Find where the given text appears and provide that cell's center as (X, Y) coordinate. 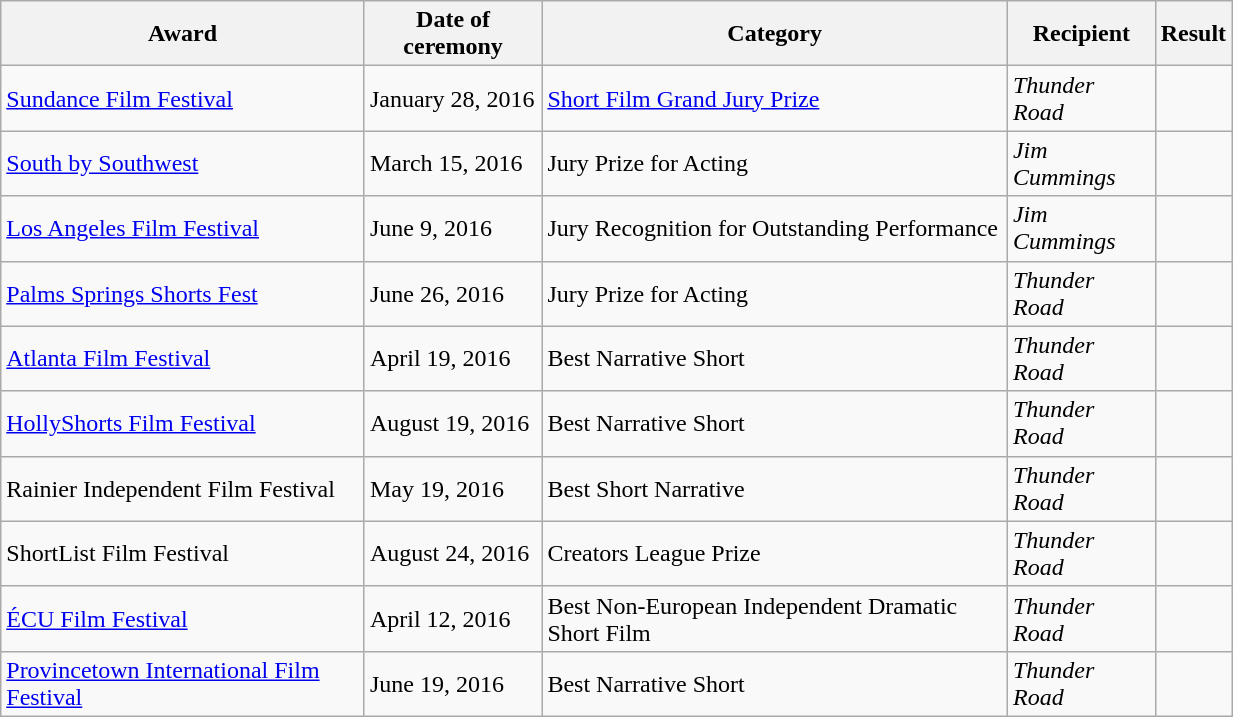
Provincetown International Film Festival (183, 684)
Los Angeles Film Festival (183, 228)
Sundance Film Festival (183, 98)
Atlanta Film Festival (183, 358)
Palms Springs Shorts Fest (183, 294)
Creators League Prize (775, 554)
Short Film Grand Jury Prize (775, 98)
May 19, 2016 (452, 488)
Category (775, 34)
August 19, 2016 (452, 424)
Jury Recognition for Outstanding Performance (775, 228)
April 19, 2016 (452, 358)
Recipient (1081, 34)
January 28, 2016 (452, 98)
Result (1193, 34)
March 15, 2016 (452, 164)
Award (183, 34)
ShortList Film Festival (183, 554)
June 9, 2016 (452, 228)
HollyShorts Film Festival (183, 424)
ÉCU Film Festival (183, 618)
April 12, 2016 (452, 618)
Best Short Narrative (775, 488)
Best Non-European Independent Dramatic Short Film (775, 618)
June 19, 2016 (452, 684)
Date of ceremony (452, 34)
South by Southwest (183, 164)
Rainier Independent Film Festival (183, 488)
June 26, 2016 (452, 294)
August 24, 2016 (452, 554)
